For the text-containing cell, return its midpoint in (X, Y) coordinate format. 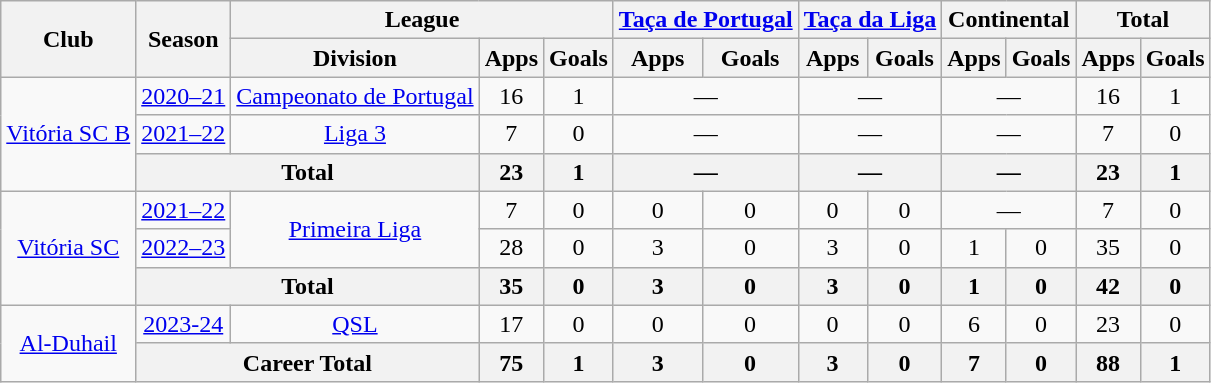
Taça de Portugal (706, 20)
League (422, 20)
2023-24 (184, 324)
28 (511, 248)
Al-Duhail (68, 343)
QSL (355, 324)
Primeira Liga (355, 229)
Liga 3 (355, 134)
6 (974, 324)
Season (184, 39)
2020–21 (184, 96)
Club (68, 39)
17 (511, 324)
Career Total (308, 362)
Campeonato de Portugal (355, 96)
Vitória SC (68, 248)
Continental (1009, 20)
Taça da Liga (870, 20)
42 (1108, 286)
Vitória SC B (68, 134)
2022–23 (184, 248)
75 (511, 362)
Division (355, 58)
88 (1108, 362)
